Locate the cell with the specified text and output its [x, y] center coordinate. 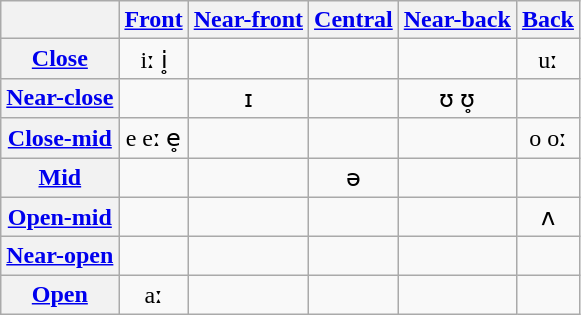
Near-back [457, 20]
ɪ [248, 98]
Back [548, 20]
iː i̥ [154, 59]
o oː [548, 138]
Open-mid [60, 217]
Open [60, 295]
Near-front [248, 20]
aː [154, 295]
e eː e̥ [154, 138]
Front [154, 20]
Close-mid [60, 138]
Near-open [60, 256]
Near-close [60, 98]
ə [354, 178]
Close [60, 59]
ʊ ʊ̥ [457, 98]
ʌ [548, 217]
Central [354, 20]
Mid [60, 178]
uː [548, 59]
